Extract the [x, y] coordinate from the center of the cell holding the provided text.  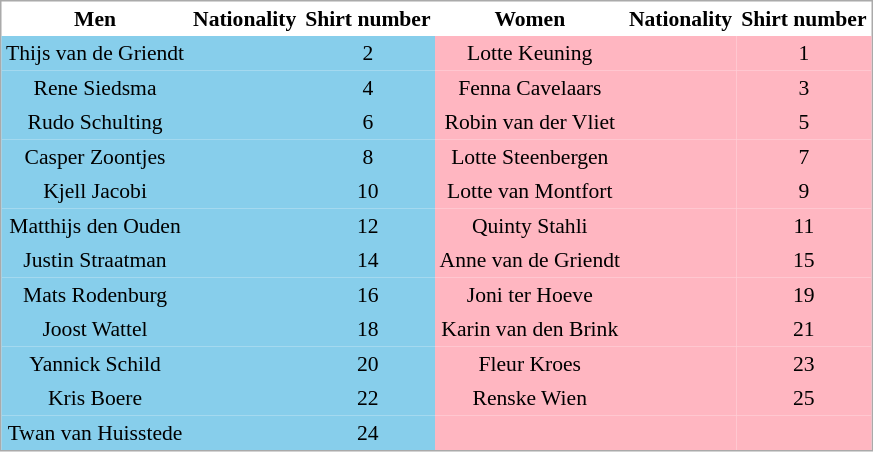
Women [530, 19]
Kris Boere [96, 398]
4 [368, 87]
15 [804, 260]
22 [368, 398]
Lotte Keuning [530, 53]
Anne van de Griendt [530, 260]
3 [804, 87]
Renske Wien [530, 398]
Fleur Kroes [530, 363]
12 [368, 225]
19 [804, 295]
9 [804, 191]
Casper Zoontjes [96, 157]
23 [804, 363]
Justin Straatman [96, 260]
10 [368, 191]
Joni ter Hoeve [530, 295]
1 [804, 53]
6 [368, 122]
Rene Siedsma [96, 87]
Yannick Schild [96, 363]
16 [368, 295]
Karin van den Brink [530, 329]
Men [96, 19]
11 [804, 225]
Fenna Cavelaars [530, 87]
Rudo Schulting [96, 122]
18 [368, 329]
Lotte Steenbergen [530, 157]
8 [368, 157]
Twan van Huisstede [96, 433]
24 [368, 433]
Joost Wattel [96, 329]
Matthijs den Ouden [96, 225]
Kjell Jacobi [96, 191]
Robin van der Vliet [530, 122]
Mats Rodenburg [96, 295]
5 [804, 122]
20 [368, 363]
Thijs van de Griendt [96, 53]
14 [368, 260]
21 [804, 329]
Lotte van Montfort [530, 191]
25 [804, 398]
7 [804, 157]
Quinty Stahli [530, 225]
2 [368, 53]
